Identify which cell holds the provided text, then report its (x, y) central coordinate. 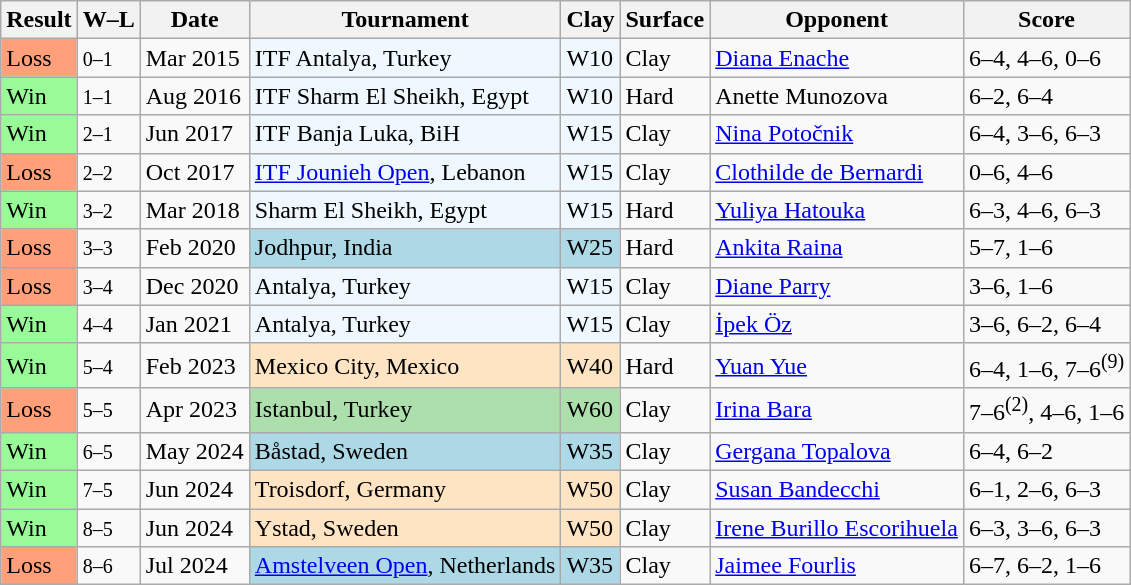
3–4 (108, 286)
Troisdorf, Germany (405, 489)
Tournament (405, 20)
W25 (590, 248)
W–L (108, 20)
6–3, 3–6, 6–3 (1046, 528)
2–1 (108, 134)
Yuan Yue (837, 366)
Diana Enache (837, 58)
6–3, 4–6, 6–3 (1046, 210)
Ystad, Sweden (405, 528)
Jodhpur, India (405, 248)
5–5 (108, 410)
Irina Bara (837, 410)
Clothilde de Bernardi (837, 172)
Score (1046, 20)
0–6, 4–6 (1046, 172)
Jun 2017 (194, 134)
Irene Burillo Escorihuela (837, 528)
Sharm El Sheikh, Egypt (405, 210)
Gergana Topalova (837, 451)
6–4, 1–6, 7–6(9) (1046, 366)
Apr 2023 (194, 410)
4–4 (108, 324)
Mar 2015 (194, 58)
6–4, 4–6, 0–6 (1046, 58)
Nina Potočnik (837, 134)
Båstad, Sweden (405, 451)
Jul 2024 (194, 566)
ITF Sharm El Sheikh, Egypt (405, 96)
5–7, 1–6 (1046, 248)
6–4, 3–6, 6–3 (1046, 134)
3–3 (108, 248)
7–6(2), 4–6, 1–6 (1046, 410)
3–6, 6–2, 6–4 (1046, 324)
6–5 (108, 451)
3–2 (108, 210)
Feb 2023 (194, 366)
1–1 (108, 96)
8–6 (108, 566)
Istanbul, Turkey (405, 410)
Opponent (837, 20)
Ankita Raina (837, 248)
Mar 2018 (194, 210)
Feb 2020 (194, 248)
Oct 2017 (194, 172)
ITF Jounieh Open, Lebanon (405, 172)
Surface (665, 20)
6–1, 2–6, 6–3 (1046, 489)
Date (194, 20)
3–6, 1–6 (1046, 286)
ITF Antalya, Turkey (405, 58)
Aug 2016 (194, 96)
2–2 (108, 172)
W60 (590, 410)
8–5 (108, 528)
W40 (590, 366)
Mexico City, Mexico (405, 366)
İpek Öz (837, 324)
5–4 (108, 366)
0–1 (108, 58)
6–7, 6–2, 1–6 (1046, 566)
Diane Parry (837, 286)
ITF Banja Luka, BiH (405, 134)
Anette Munozova (837, 96)
6–4, 6–2 (1046, 451)
6–2, 6–4 (1046, 96)
Jan 2021 (194, 324)
Susan Bandecchi (837, 489)
Jaimee Fourlis (837, 566)
Amstelveen Open, Netherlands (405, 566)
7–5 (108, 489)
Yuliya Hatouka (837, 210)
Result (39, 20)
Dec 2020 (194, 286)
May 2024 (194, 451)
